Provide the (X, Y) coordinate of the cell's center where the given text is located.  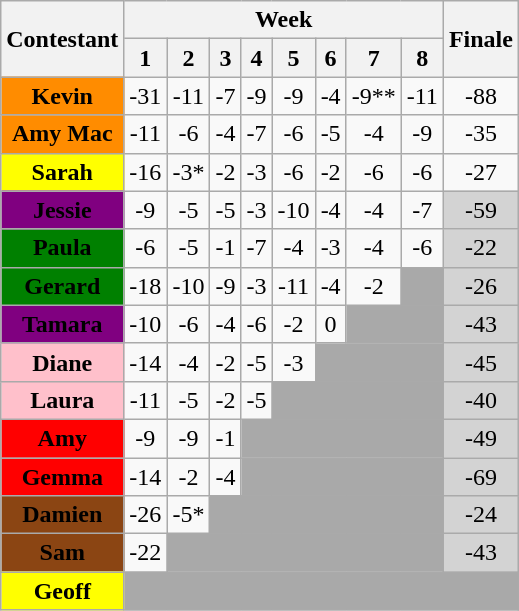
Gemma (62, 477)
Diane (62, 362)
Paula (62, 248)
-3* (188, 172)
Amy Mac (62, 134)
Kevin (62, 96)
-88 (480, 96)
Sarah (62, 172)
0 (330, 324)
-49 (480, 438)
-45 (480, 362)
8 (422, 58)
7 (374, 58)
-24 (480, 515)
-5* (188, 515)
-31 (146, 96)
-18 (146, 286)
Damien (62, 515)
Amy (62, 438)
-27 (480, 172)
Gerard (62, 286)
2 (188, 58)
1 (146, 58)
-40 (480, 400)
6 (330, 58)
Jessie (62, 210)
-16 (146, 172)
Laura (62, 400)
Finale (480, 39)
-69 (480, 477)
4 (256, 58)
-59 (480, 210)
5 (294, 58)
-35 (480, 134)
Tamara (62, 324)
Sam (62, 553)
3 (226, 58)
Contestant (62, 39)
Week (284, 20)
Geoff (62, 591)
-9** (374, 96)
